Identify which cell holds the provided text, then report its [x, y] central coordinate. 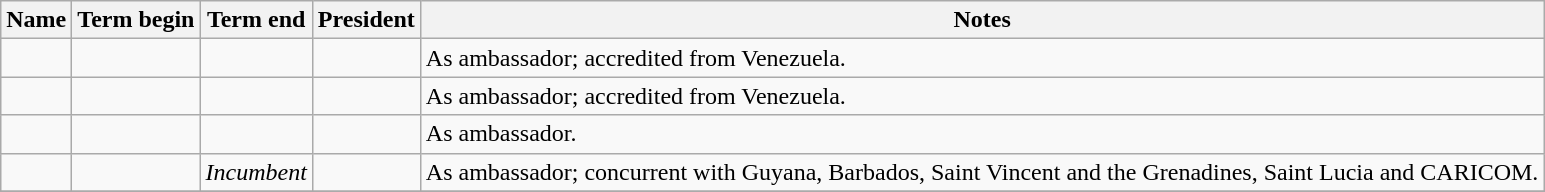
As ambassador. [982, 134]
Name [36, 20]
As ambassador; concurrent with Guyana, Barbados, Saint Vincent and the Grenadines, Saint Lucia and CARICOM. [982, 172]
Term end [256, 20]
Incumbent [256, 172]
Notes [982, 20]
President [366, 20]
Term begin [136, 20]
